Detect which cell encompasses the target text, then output its [X, Y] center coordinate. 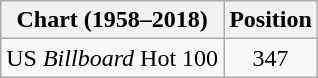
Chart (1958–2018) [112, 20]
347 [271, 58]
US Billboard Hot 100 [112, 58]
Position [271, 20]
